Return [X, Y] of the center of cell containing provided text 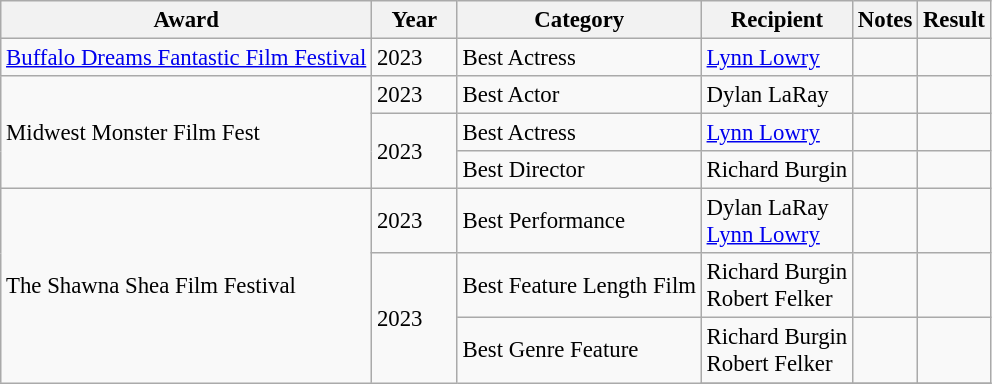
Year [415, 20]
Richard Burgin [776, 170]
Best Genre Feature [579, 350]
Dylan LaRay [776, 95]
Result [954, 20]
Buffalo Dreams Fantastic Film Festival [186, 58]
Best Performance [579, 222]
Recipient [776, 20]
Best Actor [579, 95]
Award [186, 20]
Best Feature Length Film [579, 286]
Midwest Monster Film Fest [186, 132]
The Shawna Shea Film Festival [186, 286]
Category [579, 20]
Best Director [579, 170]
Notes [886, 20]
Dylan LaRayLynn Lowry [776, 222]
